Return the (X, Y) coordinate for the center point of the cell that contains the specified text.  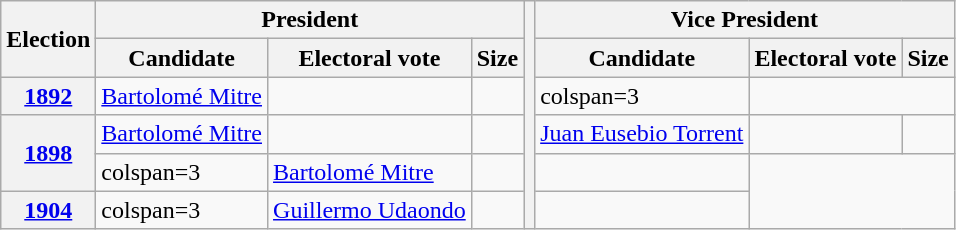
Vice President (745, 20)
1904 (48, 210)
1892 (48, 96)
President (310, 20)
Guillermo Udaondo (370, 210)
Election (48, 39)
Juan Eusebio Torrent (642, 134)
1898 (48, 153)
